Extract the [X, Y] coordinate from the center of the cell holding the provided text.  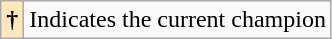
† [12, 20]
Indicates the current champion [178, 20]
